From the cell containing the given text, extract its center point as [x, y] coordinate. 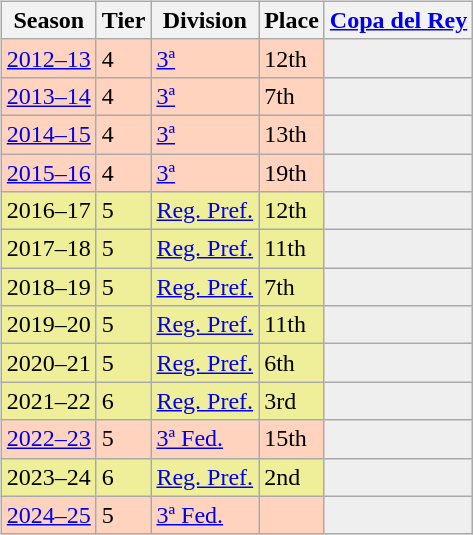
2015–16 [48, 173]
2020–21 [48, 363]
2022–23 [48, 439]
2013–14 [48, 96]
2017–18 [48, 249]
6th [292, 363]
2016–17 [48, 211]
2024–25 [48, 515]
15th [292, 439]
13th [292, 134]
2012–13 [48, 58]
2023–24 [48, 477]
Season [48, 20]
Copa del Rey [398, 20]
2nd [292, 477]
2021–22 [48, 401]
Place [292, 20]
Tier [124, 20]
19th [292, 173]
2014–15 [48, 134]
Division [205, 20]
3rd [292, 401]
2019–20 [48, 325]
2018–19 [48, 287]
